Identify which cell holds the provided text, then report its (x, y) central coordinate. 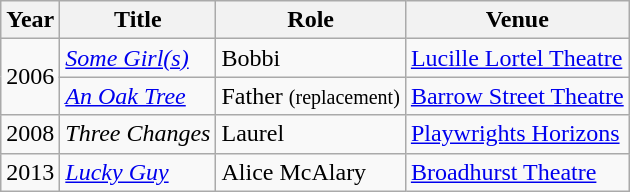
2006 (30, 77)
Title (138, 20)
Barrow Street Theatre (517, 96)
Year (30, 20)
Father (replacement) (310, 96)
Three Changes (138, 134)
Lucky Guy (138, 172)
Venue (517, 20)
Role (310, 20)
Laurel (310, 134)
Lucille Lortel Theatre (517, 58)
Bobbi (310, 58)
Broadhurst Theatre (517, 172)
Playwrights Horizons (517, 134)
An Oak Tree (138, 96)
2013 (30, 172)
2008 (30, 134)
Some Girl(s) (138, 58)
Alice McAlary (310, 172)
